Scan for the cell matching the given text and deliver its [X, Y] coordinate at center. 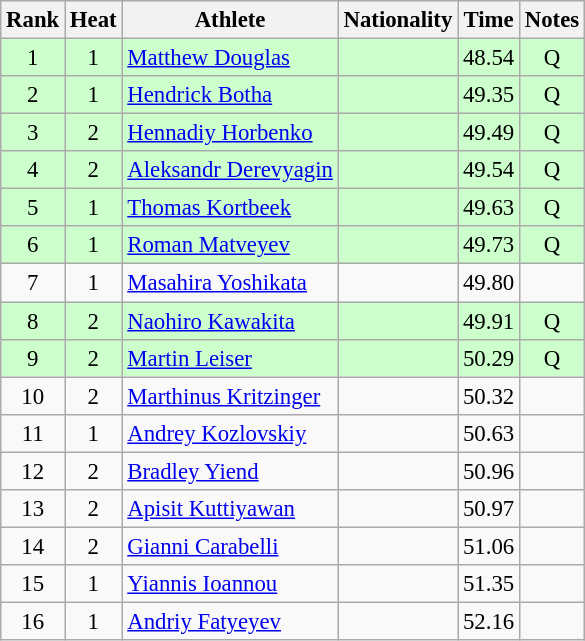
49.91 [489, 321]
49.54 [489, 170]
Apisit Kuttiyawan [230, 509]
51.06 [489, 546]
3 [33, 133]
Matthew Douglas [230, 58]
49.73 [489, 245]
13 [33, 509]
Gianni Carabelli [230, 546]
49.63 [489, 208]
Rank [33, 20]
16 [33, 621]
Andriy Fatyeyev [230, 621]
14 [33, 546]
9 [33, 358]
50.32 [489, 396]
Bradley Yiend [230, 471]
50.96 [489, 471]
50.63 [489, 433]
Marthinus Kritzinger [230, 396]
Athlete [230, 20]
Hendrick Botha [230, 95]
Yiannis Ioannou [230, 584]
Andrey Kozlovskiy [230, 433]
49.49 [489, 133]
Time [489, 20]
Naohiro Kawakita [230, 321]
Hennadiy Horbenko [230, 133]
51.35 [489, 584]
Notes [552, 20]
4 [33, 170]
49.35 [489, 95]
48.54 [489, 58]
Heat [94, 20]
5 [33, 208]
Thomas Kortbeek [230, 208]
10 [33, 396]
50.29 [489, 358]
7 [33, 283]
11 [33, 433]
52.16 [489, 621]
6 [33, 245]
Roman Matveyev [230, 245]
Masahira Yoshikata [230, 283]
49.80 [489, 283]
Nationality [398, 20]
Martin Leiser [230, 358]
12 [33, 471]
8 [33, 321]
50.97 [489, 509]
Aleksandr Derevyagin [230, 170]
15 [33, 584]
